From the cell containing the given text, extract its center point as (X, Y) coordinate. 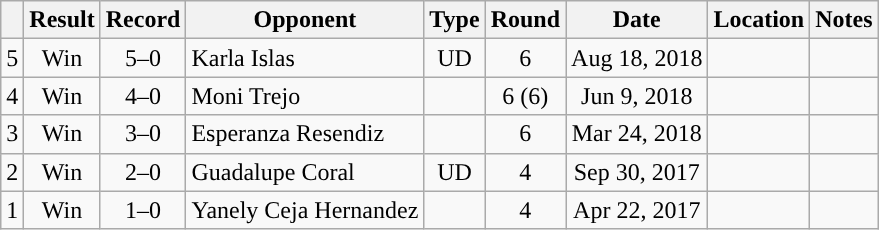
Yanely Ceja Hernandez (305, 210)
Location (759, 20)
Aug 18, 2018 (637, 58)
Guadalupe Coral (305, 172)
Round (525, 20)
Notes (844, 20)
Result (62, 20)
Opponent (305, 20)
Apr 22, 2017 (637, 210)
5–0 (143, 58)
1–0 (143, 210)
Type (454, 20)
Mar 24, 2018 (637, 134)
2–0 (143, 172)
2 (12, 172)
Sep 30, 2017 (637, 172)
3–0 (143, 134)
Esperanza Resendiz (305, 134)
Karla Islas (305, 58)
Record (143, 20)
3 (12, 134)
Date (637, 20)
Jun 9, 2018 (637, 96)
Moni Trejo (305, 96)
4–0 (143, 96)
5 (12, 58)
6 (6) (525, 96)
1 (12, 210)
